Find where the given text appears and provide that cell's center as (x, y) coordinate. 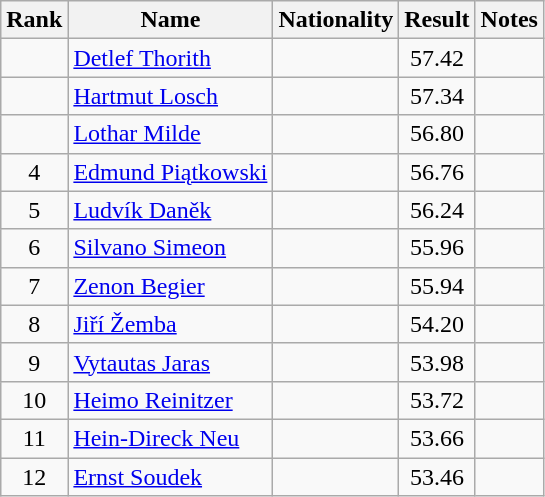
Hartmut Losch (170, 96)
Ludvík Daněk (170, 210)
53.98 (437, 362)
6 (34, 248)
54.20 (437, 324)
56.76 (437, 172)
9 (34, 362)
Hein-Direck Neu (170, 438)
Zenon Begier (170, 286)
8 (34, 324)
12 (34, 477)
Name (170, 20)
Heimo Reinitzer (170, 400)
Edmund Piątkowski (170, 172)
53.46 (437, 477)
Result (437, 20)
5 (34, 210)
7 (34, 286)
53.66 (437, 438)
Ernst Soudek (170, 477)
55.96 (437, 248)
55.94 (437, 286)
57.42 (437, 58)
56.80 (437, 134)
57.34 (437, 96)
Silvano Simeon (170, 248)
4 (34, 172)
Nationality (336, 20)
Rank (34, 20)
Detlef Thorith (170, 58)
Jiří Žemba (170, 324)
53.72 (437, 400)
11 (34, 438)
Lothar Milde (170, 134)
Vytautas Jaras (170, 362)
56.24 (437, 210)
Notes (509, 20)
10 (34, 400)
